Scan for the cell matching the given text and deliver its [x, y] coordinate at center. 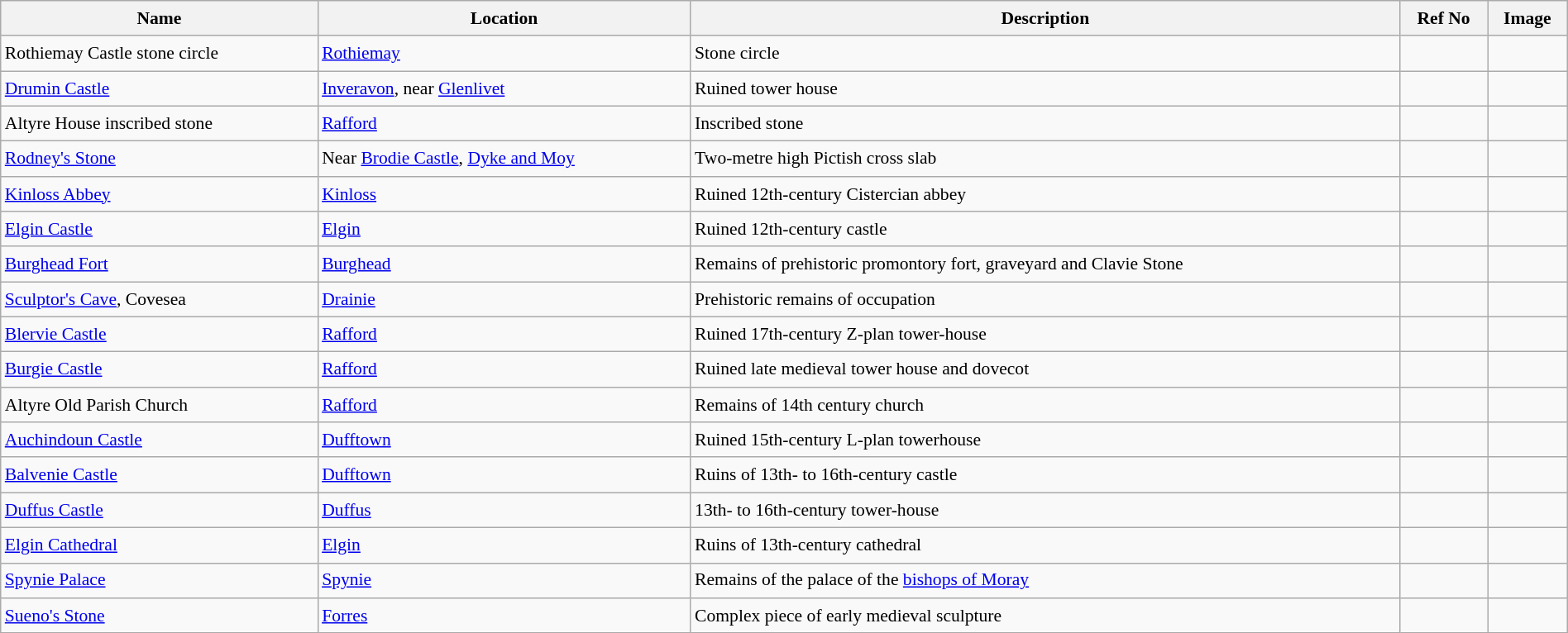
Ruins of 13th-century cathedral [1045, 545]
Ruined tower house [1045, 89]
Duffus Castle [159, 511]
Spynie [504, 580]
Remains of the palace of the bishops of Moray [1045, 580]
Ref No [1444, 18]
Remains of 14th century church [1045, 405]
Inveravon, near Glenlivet [504, 89]
Auchindoun Castle [159, 440]
Ruined late medieval tower house and dovecot [1045, 370]
Location [504, 18]
Name [159, 18]
Duffus [504, 511]
Kinloss [504, 195]
Rodney's Stone [159, 159]
Remains of prehistoric promontory fort, graveyard and Clavie Stone [1045, 264]
Kinloss Abbey [159, 195]
Burgie Castle [159, 370]
Elgin Cathedral [159, 545]
Rothiemay [504, 55]
Near Brodie Castle, Dyke and Moy [504, 159]
Ruined 15th-century L-plan towerhouse [1045, 440]
Drainie [504, 299]
Altyre Old Parish Church [159, 405]
Spynie Palace [159, 580]
Ruined 12th-century castle [1045, 230]
Balvenie Castle [159, 476]
Blervie Castle [159, 336]
Ruined 12th-century Cistercian abbey [1045, 195]
Drumin Castle [159, 89]
Elgin Castle [159, 230]
Inscribed stone [1045, 124]
13th- to 16th-century tower-house [1045, 511]
Rothiemay Castle stone circle [159, 55]
Image [1528, 18]
Two-metre high Pictish cross slab [1045, 159]
Burghead Fort [159, 264]
Altyre House inscribed stone [159, 124]
Ruined 17th-century Z-plan tower-house [1045, 336]
Sculptor's Cave, Covesea [159, 299]
Burghead [504, 264]
Ruins of 13th- to 16th-century castle [1045, 476]
Prehistoric remains of occupation [1045, 299]
Description [1045, 18]
Stone circle [1045, 55]
